Capture the cell that displays the provided text and extract its (x, y) central coordinate. 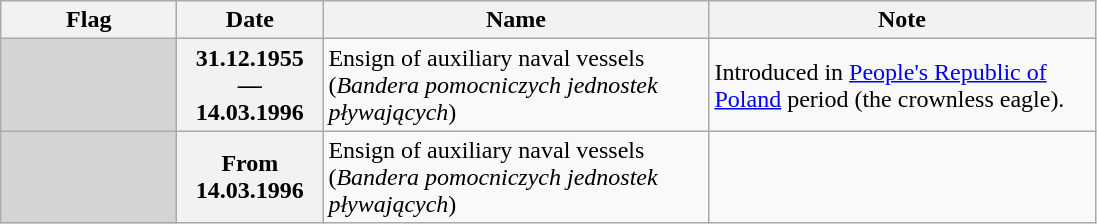
From 14.03.1996 (250, 177)
Flag (89, 20)
31.12.1955 — 14.03.1996 (250, 85)
Name (516, 20)
Note (902, 20)
Introduced in People's Republic of Poland period (the crownless eagle). (902, 85)
Date (250, 20)
